Capture the cell that displays the provided text and extract its (x, y) central coordinate. 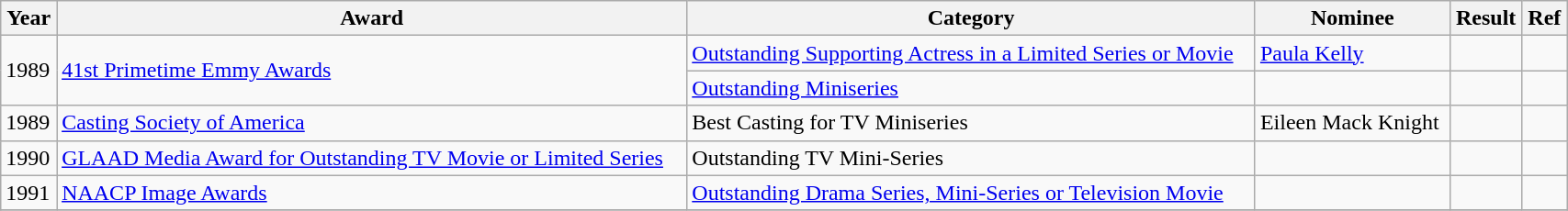
Year (29, 18)
Best Casting for TV Miniseries (972, 123)
GLAAD Media Award for Outstanding TV Movie or Limited Series (372, 158)
Outstanding Miniseries (972, 88)
Award (372, 18)
Outstanding Drama Series, Mini-Series or Television Movie (972, 193)
Nominee (1352, 18)
1991 (29, 193)
Result (1486, 18)
Paula Kelly (1352, 53)
41st Primetime Emmy Awards (372, 71)
Casting Society of America (372, 123)
Category (972, 18)
NAACP Image Awards (372, 193)
Outstanding Supporting Actress in a Limited Series or Movie (972, 53)
1990 (29, 158)
Ref (1545, 18)
Eileen Mack Knight (1352, 123)
Outstanding TV Mini-Series (972, 158)
